Provide the [X, Y] coordinate of the cell's center where the given text is located.  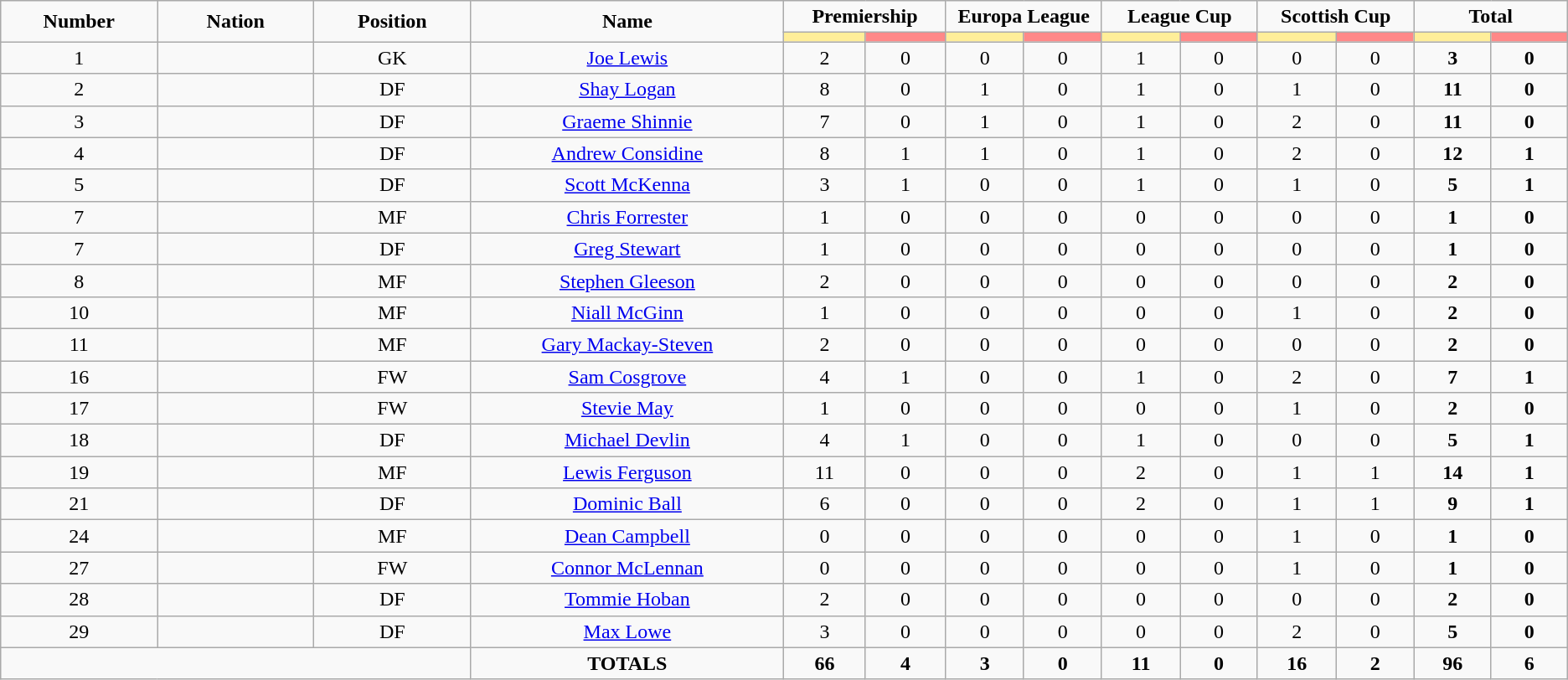
Shay Logan [627, 90]
28 [79, 600]
Number [79, 22]
Andrew Considine [627, 153]
Total [1491, 17]
Max Lowe [627, 631]
Position [392, 22]
9 [1452, 504]
24 [79, 536]
Scottish Cup [1335, 17]
Greg Stewart [627, 249]
Dominic Ball [627, 504]
10 [79, 312]
29 [79, 631]
Chris Forrester [627, 217]
17 [79, 409]
Tommie Hoban [627, 600]
14 [1452, 472]
Lewis Ferguson [627, 472]
Nation [236, 22]
Dean Campbell [627, 536]
Stephen Gleeson [627, 281]
Premiership [864, 17]
Stevie May [627, 409]
Scott McKenna [627, 185]
Europa League [1024, 17]
TOTALS [627, 663]
18 [79, 440]
League Cup [1179, 17]
Connor McLennan [627, 568]
27 [79, 568]
Graeme Shinnie [627, 121]
Sam Cosgrove [627, 376]
Niall McGinn [627, 312]
Joe Lewis [627, 58]
Name [627, 22]
96 [1452, 663]
12 [1452, 153]
Gary Mackay-Steven [627, 344]
66 [824, 663]
21 [79, 504]
GK [392, 58]
19 [79, 472]
Michael Devlin [627, 440]
